Identify which cell holds the provided text, then report its (x, y) central coordinate. 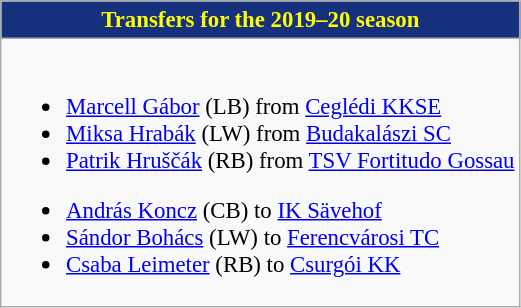
Transfers for the 2019–20 season (260, 20)
